Output the (X, Y) coordinate of the center of the cell containing the given text.  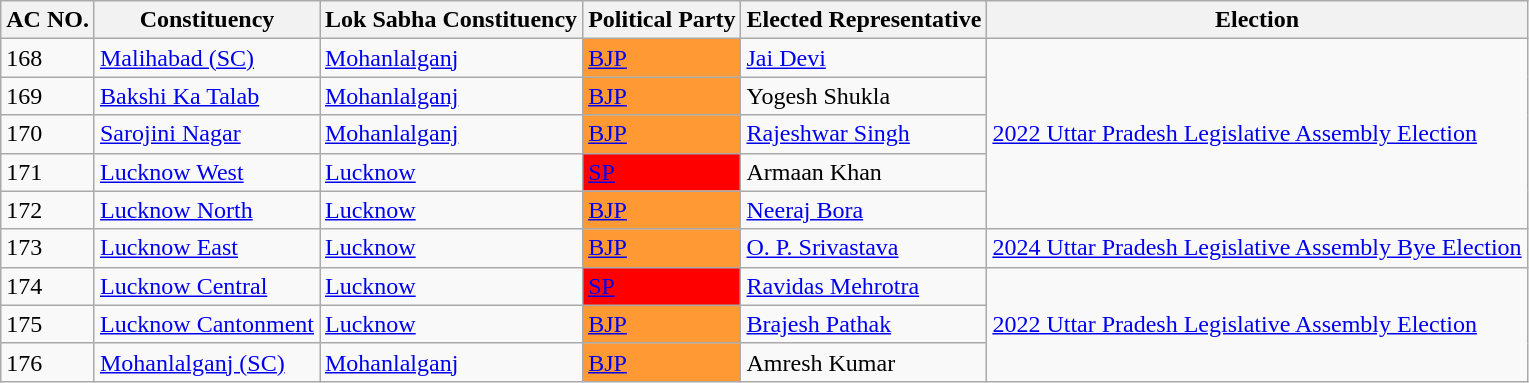
Amresh Kumar (864, 362)
Bakshi Ka Talab (206, 96)
170 (48, 134)
2024 Uttar Pradesh Legislative Assembly Bye Election (1257, 248)
Lucknow West (206, 172)
174 (48, 286)
173 (48, 248)
Constituency (206, 20)
Sarojini Nagar (206, 134)
Rajeshwar Singh (864, 134)
Lucknow Cantonment (206, 324)
169 (48, 96)
Ravidas Mehrotra (864, 286)
168 (48, 58)
171 (48, 172)
176 (48, 362)
Political Party (662, 20)
Election (1257, 20)
Armaan Khan (864, 172)
Jai Devi (864, 58)
Malihabad (SC) (206, 58)
Lucknow East (206, 248)
Lucknow North (206, 210)
Mohanlalganj (SC) (206, 362)
175 (48, 324)
O. P. Srivastava (864, 248)
Elected Representative (864, 20)
172 (48, 210)
Brajesh Pathak (864, 324)
Neeraj Bora (864, 210)
Lok Sabha Constituency (452, 20)
Lucknow Central (206, 286)
Yogesh Shukla (864, 96)
AC NO. (48, 20)
